From the cell containing the given text, extract its center point as (X, Y) coordinate. 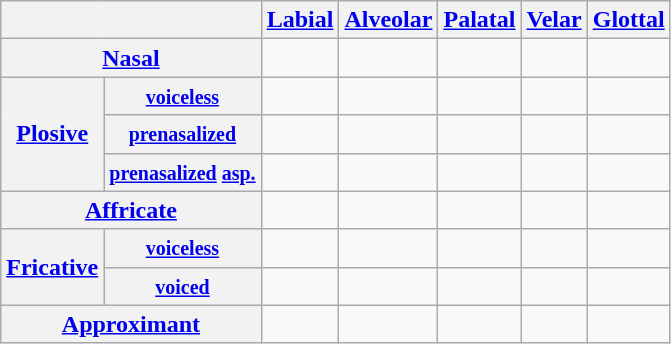
Alveolar (388, 20)
prenasalized asp. (182, 172)
Glottal (628, 20)
Affricate (131, 210)
Labial (300, 20)
Nasal (131, 58)
Plosive (52, 134)
prenasalized (182, 134)
Fricative (52, 267)
voiced (182, 286)
Palatal (480, 20)
Velar (554, 20)
Approximant (131, 324)
